Capture the cell that displays the provided text and extract its (x, y) central coordinate. 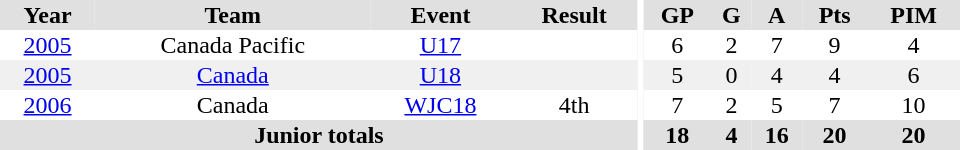
Event (440, 15)
A (777, 15)
2006 (48, 105)
4th (574, 105)
Canada Pacific (232, 45)
G (731, 15)
Year (48, 15)
10 (914, 105)
U17 (440, 45)
Pts (834, 15)
PIM (914, 15)
Result (574, 15)
Junior totals (319, 135)
U18 (440, 75)
16 (777, 135)
0 (731, 75)
WJC18 (440, 105)
9 (834, 45)
18 (677, 135)
Team (232, 15)
GP (677, 15)
